Pinpoint the cell where the given text exists, returning its (x, y) midpoint coordinate. 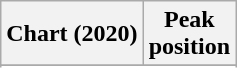
Peak position (189, 34)
Chart (2020) (72, 34)
